Provide the (X, Y) coordinate of the cell's center where the given text is located.  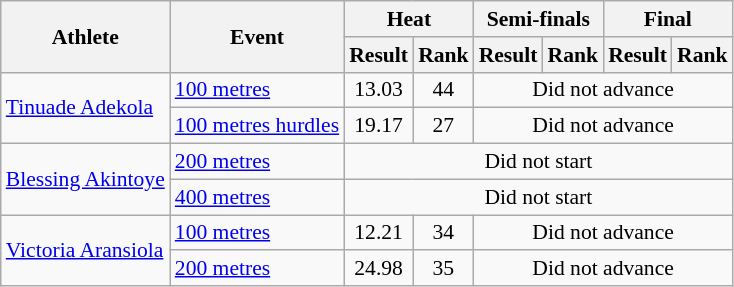
Final (668, 19)
Event (257, 36)
13.03 (378, 90)
12.21 (378, 233)
34 (444, 233)
Blessing Akintoye (86, 180)
400 metres (257, 197)
Semi-finals (538, 19)
100 metres hurdles (257, 126)
19.17 (378, 126)
Tinuade Adekola (86, 108)
24.98 (378, 269)
Heat (408, 19)
35 (444, 269)
Victoria Aransiola (86, 250)
44 (444, 90)
27 (444, 126)
Athlete (86, 36)
